Search for the cell housing the specified text and yield its (x, y) center coordinate. 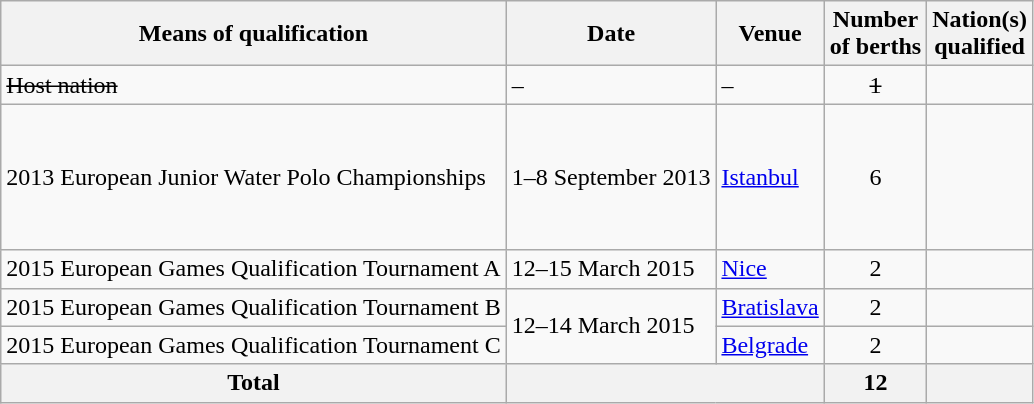
Istanbul (770, 177)
6 (875, 177)
1–8 September 2013 (611, 177)
12–14 March 2015 (611, 326)
2015 European Games Qualification Tournament C (254, 345)
Means of qualification (254, 34)
Bratislava (770, 307)
Nation(s)qualified (980, 34)
Venue (770, 34)
Belgrade (770, 345)
12–15 March 2015 (611, 269)
2015 European Games Qualification Tournament A (254, 269)
Total (254, 383)
Host nation (254, 85)
1 (875, 85)
2013 European Junior Water Polo Championships (254, 177)
Numberof berths (875, 34)
Nice (770, 269)
2015 European Games Qualification Tournament B (254, 307)
12 (875, 383)
Date (611, 34)
